Extract the [X, Y] coordinate from the center of the cell holding the provided text.  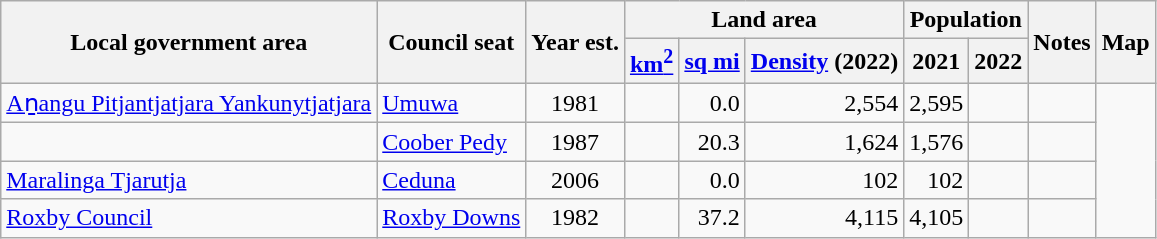
2006 [576, 180]
Coober Pedy [452, 142]
1982 [576, 218]
1981 [576, 103]
2,595 [936, 103]
2,554 [824, 103]
Land area [764, 20]
Umuwa [452, 103]
sq mi [712, 62]
20.3 [712, 142]
2021 [936, 62]
Year est. [576, 42]
37.2 [712, 218]
Local government area [189, 42]
4,105 [936, 218]
2022 [998, 62]
1,624 [824, 142]
Density (2022) [824, 62]
Roxby Downs [452, 218]
Ceduna [452, 180]
Population [966, 20]
km2 [651, 62]
1,576 [936, 142]
Map [1126, 42]
1987 [576, 142]
Maralinga Tjarutja [189, 180]
4,115 [824, 218]
Notes [1062, 42]
Aṉangu Pitjantjatjara Yankunytjatjara [189, 103]
Roxby Council [189, 218]
Council seat [452, 42]
